Pinpoint the cell where the given text exists, returning its [x, y] midpoint coordinate. 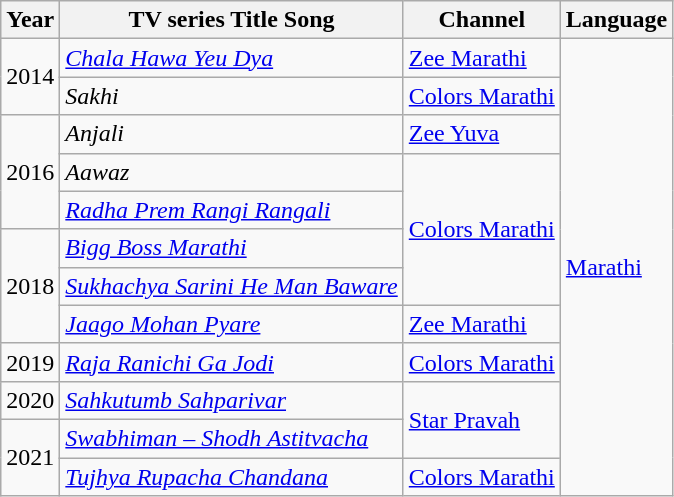
Tujhya Rupacha Chandana [232, 477]
Raja Ranichi Ga Jodi [232, 362]
Language [616, 20]
Swabhiman – Shodh Astitvacha [232, 438]
2020 [30, 400]
TV series Title Song [232, 20]
Sahkutumb Sahparivar [232, 400]
2016 [30, 172]
2019 [30, 362]
Zee Yuva [482, 134]
Sakhi [232, 96]
Sukhachya Sarini He Man Baware [232, 286]
Radha Prem Rangi Rangali [232, 210]
2014 [30, 77]
Jaago Mohan Pyare [232, 324]
2021 [30, 457]
Channel [482, 20]
Aawaz [232, 172]
Year [30, 20]
2018 [30, 286]
Chala Hawa Yeu Dya [232, 58]
Anjali [232, 134]
Marathi [616, 268]
Star Pravah [482, 419]
Bigg Boss Marathi [232, 248]
